Output the (X, Y) coordinate of the center of the cell containing the given text.  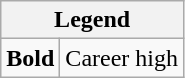
Career high (122, 58)
Legend (92, 20)
Bold (30, 58)
